Extract the (x, y) coordinate from the center of the cell holding the provided text.  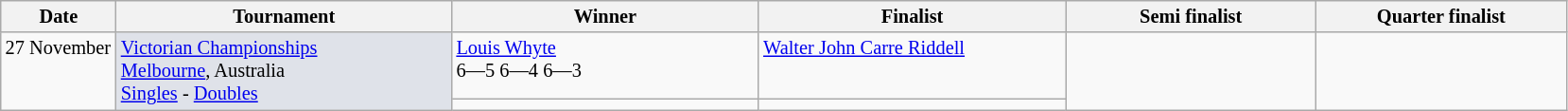
27 November (59, 71)
Louis Whyte6—5 6—4 6—3 (605, 65)
Victorian ChampionshipsMelbourne, AustraliaSingles - Doubles (284, 71)
Semi finalist (1192, 16)
Quarter finalist (1441, 16)
Finalist (912, 16)
Date (59, 16)
Walter John Carre Riddell (912, 65)
Winner (605, 16)
Tournament (284, 16)
